Pinpoint the cell where the given text exists, returning its [X, Y] midpoint coordinate. 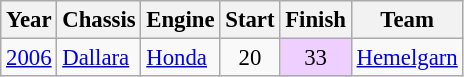
Start [250, 20]
Engine [180, 20]
2006 [29, 58]
Year [29, 20]
Team [407, 20]
Finish [316, 20]
33 [316, 58]
Honda [180, 58]
Dallara [99, 58]
Hemelgarn [407, 58]
Chassis [99, 20]
20 [250, 58]
